Return the [x, y] coordinate for the center point of the cell that contains the specified text.  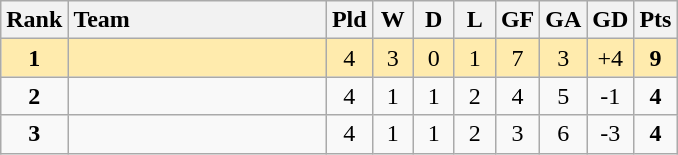
0 [434, 58]
Pts [656, 20]
-3 [610, 134]
+4 [610, 58]
7 [517, 58]
5 [564, 96]
W [392, 20]
L [474, 20]
GF [517, 20]
GA [564, 20]
6 [564, 134]
9 [656, 58]
Team [198, 20]
D [434, 20]
Pld [349, 20]
-1 [610, 96]
GD [610, 20]
Rank [34, 20]
